Identify which cell holds the provided text, then report its (X, Y) central coordinate. 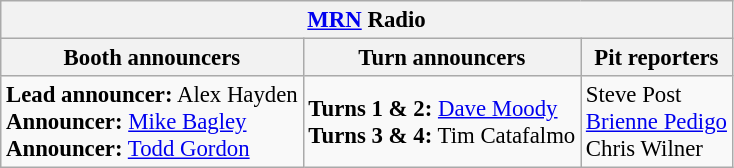
Booth announcers (152, 58)
Lead announcer: Alex HaydenAnnouncer: Mike BagleyAnnouncer: Todd Gordon (152, 122)
Turn announcers (442, 58)
Pit reporters (657, 58)
MRN Radio (367, 20)
Turns 1 & 2: Dave MoodyTurns 3 & 4: Tim Catafalmo (442, 122)
Steve PostBrienne PedigoChris Wilner (657, 122)
